Detect which cell encompasses the target text, then output its [X, Y] center coordinate. 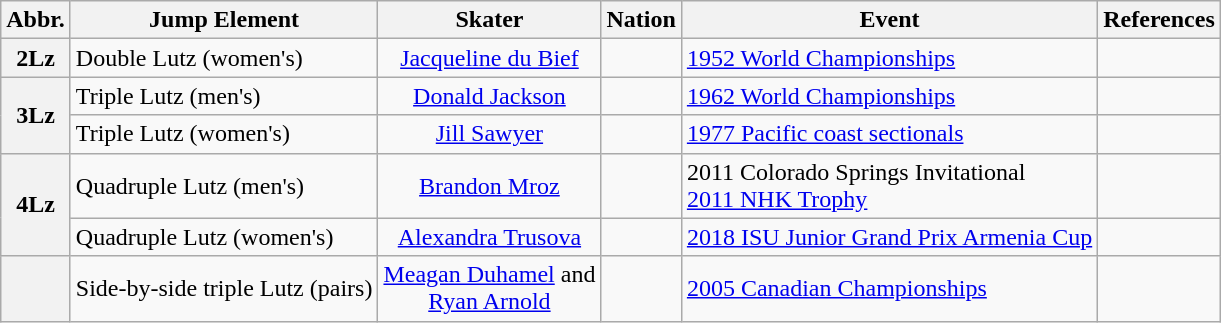
Triple Lutz (men's) [224, 96]
Jump Element [224, 20]
4Lz [36, 204]
Skater [490, 20]
Jacqueline du Bief [490, 58]
2018 ISU Junior Grand Prix Armenia Cup [889, 237]
Nation [641, 20]
Quadruple Lutz (men's) [224, 186]
Abbr. [36, 20]
Triple Lutz (women's) [224, 134]
1962 World Championships [889, 96]
Brandon Mroz [490, 186]
2Lz [36, 58]
Meagan Duhamel and Ryan Arnold [490, 288]
Donald Jackson [490, 96]
2011 Colorado Springs Invitational2011 NHK Trophy [889, 186]
1952 World Championships [889, 58]
Side-by-side triple Lutz (pairs) [224, 288]
Event [889, 20]
1977 Pacific coast sectionals [889, 134]
3Lz [36, 115]
Double Lutz (women's) [224, 58]
Alexandra Trusova [490, 237]
2005 Canadian Championships [889, 288]
Jill Sawyer [490, 134]
References [1160, 20]
Quadruple Lutz (women's) [224, 237]
